Determine the [X, Y] coordinate at the center of the cell enclosing the given text.  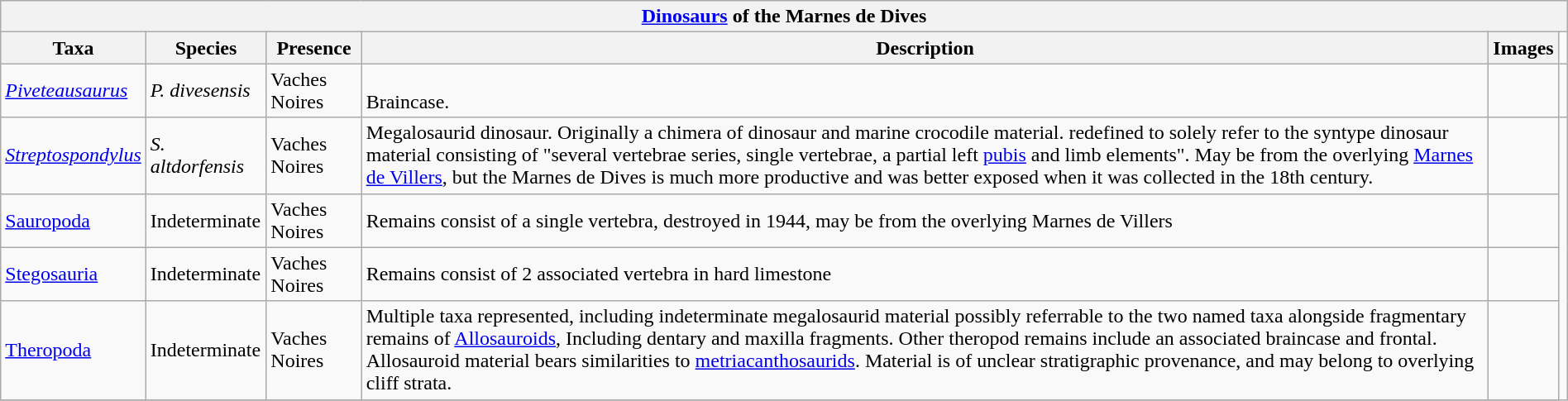
S. altdorfensis [206, 155]
Remains consist of 2 associated vertebra in hard limestone [925, 274]
Braincase. [925, 91]
Presence [314, 48]
Sauropoda [74, 220]
P. divesensis [206, 91]
Streptospondylus [74, 155]
Theropoda [74, 351]
Piveteausaurus [74, 91]
Taxa [74, 48]
Description [925, 48]
Remains consist of a single vertebra, destroyed in 1944, may be from the overlying Marnes de Villers [925, 220]
Dinosaurs of the Marnes de Dives [784, 17]
Stegosauria [74, 274]
Species [206, 48]
Images [1523, 48]
